Output the [x, y] coordinate of the center of the cell containing the given text.  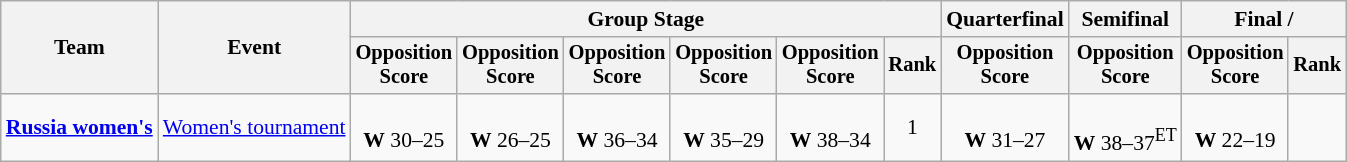
W 30–25 [404, 128]
W 38–34 [830, 128]
W 22–19 [1236, 128]
1 [913, 128]
Women's tournament [254, 128]
W 35–29 [724, 128]
Quarterfinal [1005, 19]
W 38–37ET [1126, 128]
Group Stage [646, 19]
W 36–34 [618, 128]
Russia women's [80, 128]
Event [254, 48]
Team [80, 48]
Semifinal [1126, 19]
W 26–25 [510, 128]
W 31–27 [1005, 128]
Final / [1264, 19]
